Pinpoint the cell where the given text exists, returning its (X, Y) midpoint coordinate. 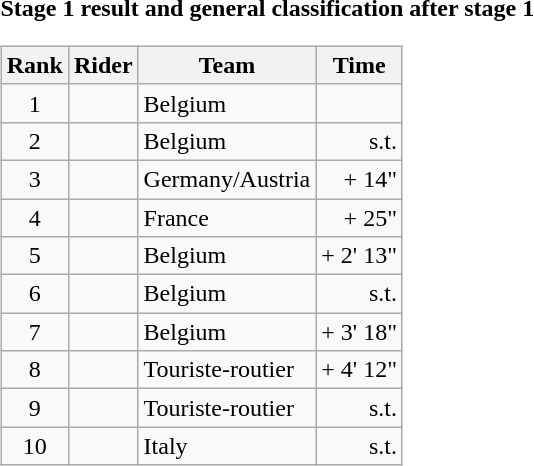
Italy (227, 446)
9 (34, 408)
5 (34, 256)
3 (34, 179)
7 (34, 332)
Rank (34, 65)
+ 25" (360, 217)
+ 4' 12" (360, 370)
10 (34, 446)
2 (34, 141)
+ 3' 18" (360, 332)
8 (34, 370)
Rider (103, 65)
+ 2' 13" (360, 256)
Time (360, 65)
1 (34, 103)
France (227, 217)
+ 14" (360, 179)
4 (34, 217)
Team (227, 65)
Germany/Austria (227, 179)
6 (34, 294)
